Identify which cell holds the provided text, then report its [x, y] central coordinate. 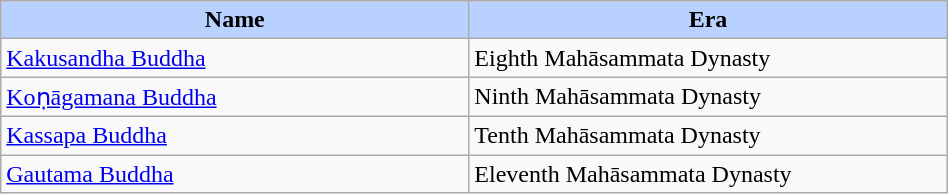
Tenth Mahāsammata Dynasty [708, 135]
Koṇāgamana Buddha [235, 97]
Kassapa Buddha [235, 135]
Name [235, 20]
Gautama Buddha [235, 173]
Ninth Mahāsammata Dynasty [708, 97]
Eighth Mahāsammata Dynasty [708, 58]
Era [708, 20]
Eleventh Mahāsammata Dynasty [708, 173]
Kakusandha Buddha [235, 58]
